From the cell containing the given text, extract its center point as (X, Y) coordinate. 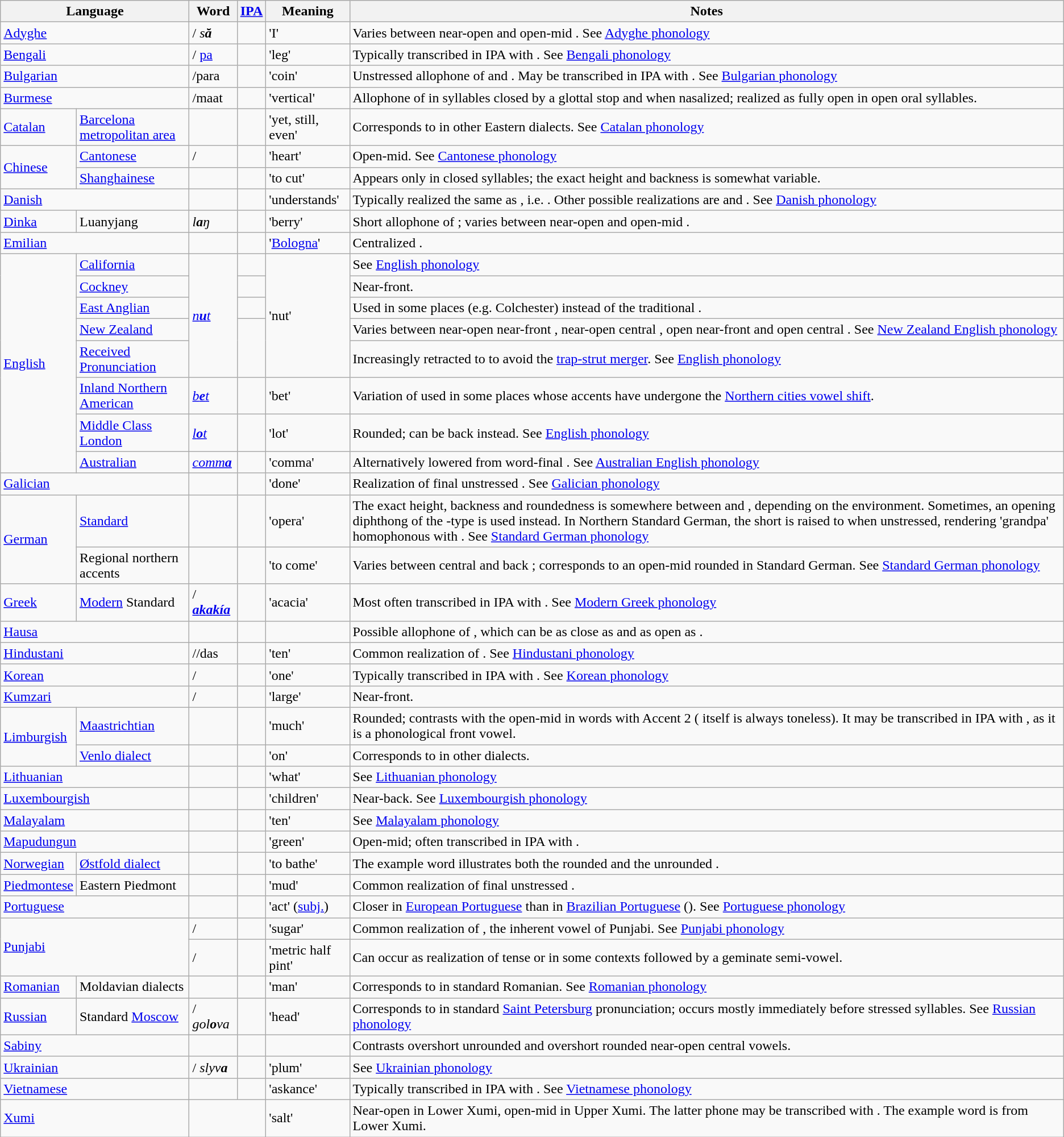
Romanian (39, 987)
Closer in European Portuguese than in Brazilian Portuguese (). See Portuguese phonology (706, 907)
Near-back. See Luxembourgish phonology (706, 799)
Centralized . (706, 243)
'berry' (308, 221)
'act' (subj.) (308, 907)
'bet' (308, 396)
'salt' (308, 1118)
Used in some places (e.g. Colchester) instead of the traditional . (706, 308)
Middle Class London (133, 433)
Alternatively lowered from word-final . See Australian English phonology (706, 462)
'acacia' (308, 603)
Word (213, 11)
Eastern Piedmont (133, 885)
Increasingly retracted to to avoid the trap-strut merger. See English phonology (706, 359)
Østfold dialect (133, 864)
Bulgarian (95, 76)
'nut' (308, 315)
'to come' (308, 565)
'to bathe' (308, 864)
Shanghainese (133, 178)
nut (213, 315)
Galician (95, 484)
Adyghe (95, 33)
//das (213, 653)
Limburgish (39, 737)
'leg' (308, 55)
'mud' (308, 885)
Korean (95, 675)
Possible allophone of , which can be as close as and as open as . (706, 632)
'done' (308, 484)
Piedmontese (39, 885)
See Ukrainian phonology (706, 1067)
Cockney (133, 286)
Catalan (39, 127)
Xumi (95, 1118)
Hindustani (95, 653)
'metric half pint' (308, 957)
'yet, still, even' (308, 127)
Language (95, 11)
Corresponds to in other Eastern dialects. See Catalan phonology (706, 127)
New Zealand (133, 330)
Russian (39, 1016)
'on' (308, 756)
Portuguese (95, 907)
Dinka (39, 221)
Australian (133, 462)
Ukrainian (95, 1067)
'to cut' (308, 178)
Typically transcribed in IPA with . See Korean phonology (706, 675)
Emilian (95, 243)
'much' (308, 725)
Corresponds to in standard Romanian. See Romanian phonology (706, 987)
Sabiny (95, 1045)
/para (213, 76)
bet (213, 396)
Common realization of final unstressed . (706, 885)
Inland Northern American (133, 396)
'vertical' (308, 98)
English (39, 363)
Varies between central and back ; corresponds to an open-mid rounded in Standard German. See Standard German phonology (706, 565)
The example word illustrates both the rounded and the unrounded . (706, 864)
lot (213, 433)
'opera' (308, 521)
California (133, 264)
Venlo dialect (133, 756)
Rounded; can be back instead. See English phonology (706, 433)
'plum' (308, 1067)
comma (213, 462)
Short allophone of ; varies between near-open and open-mid . (706, 221)
Cantonese (133, 156)
Allophone of in syllables closed by a glottal stop and when nasalized; realized as fully open in open oral syllables. (706, 98)
Greek (39, 603)
Chinese (39, 167)
Typically transcribed in IPA with . See Vietnamese phonology (706, 1089)
'lot' (308, 433)
'man' (308, 987)
East Anglian (133, 308)
Mapudungun (95, 842)
Appears only in closed syllables; the exact height and backness is somewhat variable. (706, 178)
Hausa (95, 632)
Realization of final unstressed . See Galician phonology (706, 484)
Regional northern accents (133, 565)
/ slyva (213, 1067)
Unstressed allophone of and . May be transcribed in IPA with . See Bulgarian phonology (706, 76)
Punjabi (95, 947)
Luanyjang (133, 221)
See Lithuanian phonology (706, 777)
'heart' (308, 156)
Notes (706, 11)
Bengali (95, 55)
Barcelona metropolitan area (133, 127)
'what' (308, 777)
See Malayalam phonology (706, 820)
Varies between near-open near-front , near-open central , open near-front and open central . See New Zealand English phonology (706, 330)
laŋ (213, 221)
/maat (213, 98)
'understands' (308, 200)
Burmese (95, 98)
'head' (308, 1016)
'askance' (308, 1089)
Corresponds to in standard Saint Petersburg pronunciation; occurs mostly immediately before stressed syllables. See Russian phonology (706, 1016)
'one' (308, 675)
See English phonology (706, 264)
/ golova (213, 1016)
Typically transcribed in IPA with . See Bengali phonology (706, 55)
Kumzari (95, 696)
'green' (308, 842)
Typically realized the same as , i.e. . Other possible realizations are and . See Danish phonology (706, 200)
Meaning (308, 11)
German (39, 539)
Variation of used in some places whose accents have undergone the Northern cities vowel shift. (706, 396)
Near-open in Lower Xumi, open-mid in Upper Xumi. The latter phone may be transcribed with . The example word is from Lower Xumi. (706, 1118)
'children' (308, 799)
/ să (213, 33)
Most often transcribed in IPA with . See Modern Greek phonology (706, 603)
Malayalam (95, 820)
'comma' (308, 462)
/ pa (213, 55)
Contrasts overshort unrounded and overshort rounded near-open central vowels. (706, 1045)
'coin' (308, 76)
'sugar' (308, 928)
Luxembourgish (95, 799)
'I' (308, 33)
Standard Moscow (133, 1016)
Modern Standard (133, 603)
IPA (251, 11)
Varies between near-open and open-mid . See Adyghe phonology (706, 33)
Common realization of . See Hindustani phonology (706, 653)
/ akakía (213, 603)
Danish (95, 200)
Open-mid; often transcribed in IPA with . (706, 842)
Received Pronunciation (133, 359)
Maastrichtian (133, 725)
Moldavian dialects (133, 987)
'Bologna' (308, 243)
Vietnamese (95, 1089)
Common realization of , the inherent vowel of Punjabi. See Punjabi phonology (706, 928)
Standard (133, 521)
Can occur as realization of tense or in some contexts followed by a geminate semi-vowel. (706, 957)
'large' (308, 696)
Open-mid. See Cantonese phonology (706, 156)
Lithuanian (95, 777)
Corresponds to in other dialects. (706, 756)
Norwegian (39, 864)
